Identify which cell holds the provided text, then report its [X, Y] central coordinate. 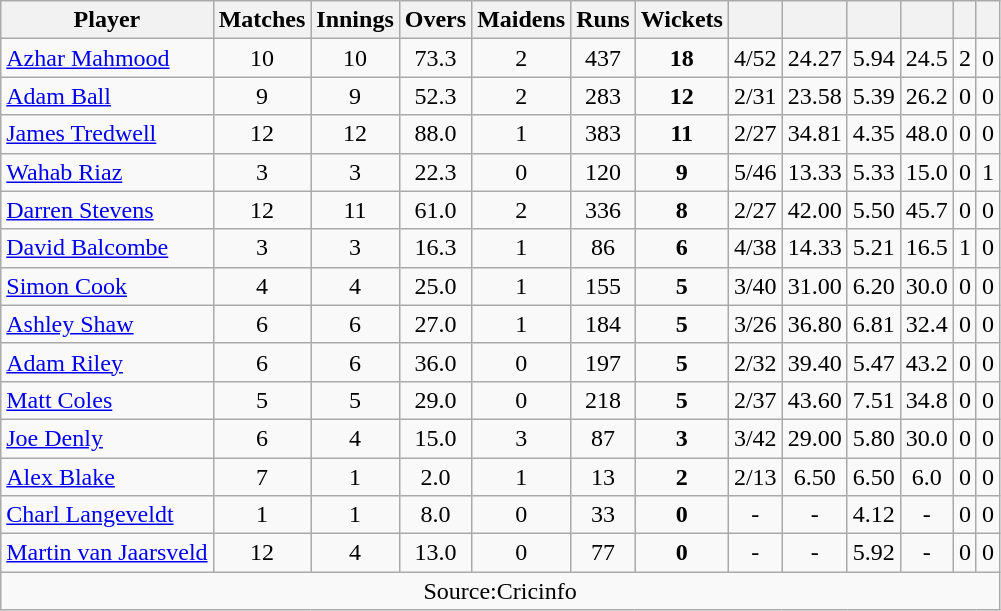
61.0 [435, 210]
16.5 [926, 248]
5.47 [874, 362]
5.39 [874, 96]
Ashley Shaw [107, 324]
4.35 [874, 134]
39.40 [814, 362]
197 [603, 362]
Adam Ball [107, 96]
Adam Riley [107, 362]
Martin van Jaarsveld [107, 553]
5/46 [755, 172]
33 [603, 515]
Matt Coles [107, 400]
43.2 [926, 362]
34.81 [814, 134]
2/13 [755, 477]
Maidens [522, 20]
Source:Cricinfo [500, 591]
36.0 [435, 362]
45.7 [926, 210]
31.00 [814, 286]
218 [603, 400]
29.00 [814, 438]
4/38 [755, 248]
Simon Cook [107, 286]
Wahab Riaz [107, 172]
3/26 [755, 324]
6.81 [874, 324]
6.0 [926, 477]
2/31 [755, 96]
Joe Denly [107, 438]
14.33 [814, 248]
73.3 [435, 58]
87 [603, 438]
13 [603, 477]
7.51 [874, 400]
13.0 [435, 553]
120 [603, 172]
52.3 [435, 96]
5.94 [874, 58]
24.5 [926, 58]
Matches [262, 20]
29.0 [435, 400]
383 [603, 134]
42.00 [814, 210]
5.92 [874, 553]
Runs [603, 20]
5.21 [874, 248]
22.3 [435, 172]
23.58 [814, 96]
James Tredwell [107, 134]
24.27 [814, 58]
88.0 [435, 134]
Overs [435, 20]
86 [603, 248]
4.12 [874, 515]
437 [603, 58]
155 [603, 286]
8 [682, 210]
Azhar Mahmood [107, 58]
36.80 [814, 324]
Darren Stevens [107, 210]
43.60 [814, 400]
3/40 [755, 286]
3/42 [755, 438]
26.2 [926, 96]
Alex Blake [107, 477]
27.0 [435, 324]
34.8 [926, 400]
2/32 [755, 362]
5.50 [874, 210]
184 [603, 324]
7 [262, 477]
25.0 [435, 286]
77 [603, 553]
336 [603, 210]
5.80 [874, 438]
48.0 [926, 134]
6.20 [874, 286]
Innings [355, 20]
2/37 [755, 400]
4/52 [755, 58]
Player [107, 20]
Wickets [682, 20]
283 [603, 96]
2.0 [435, 477]
32.4 [926, 324]
18 [682, 58]
5.33 [874, 172]
13.33 [814, 172]
8.0 [435, 515]
David Balcombe [107, 248]
Charl Langeveldt [107, 515]
16.3 [435, 248]
